Extract the [X, Y] coordinate from the center of the cell holding the provided text.  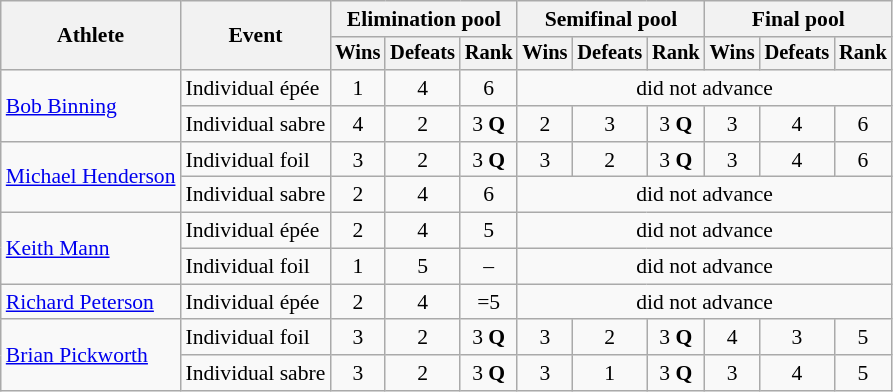
Bob Binning [91, 106]
Athlete [91, 36]
Brian Pickworth [91, 356]
Keith Mann [91, 248]
Michael Henderson [91, 178]
Final pool [798, 19]
Semifinal pool [610, 19]
Event [256, 36]
– [489, 267]
Richard Peterson [91, 302]
Elimination pool [424, 19]
=5 [489, 302]
